Return the [x, y] coordinate for the center point of the cell that contains the specified text.  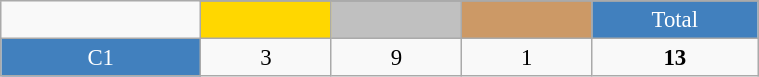
9 [396, 58]
13 [675, 58]
Total [675, 20]
1 [527, 58]
C1 [101, 58]
3 [266, 58]
